Provide the (X, Y) coordinate of the cell's center where the given text is located.  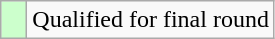
Qualified for final round (151, 20)
